Locate the cell with the specified text and output its (X, Y) center coordinate. 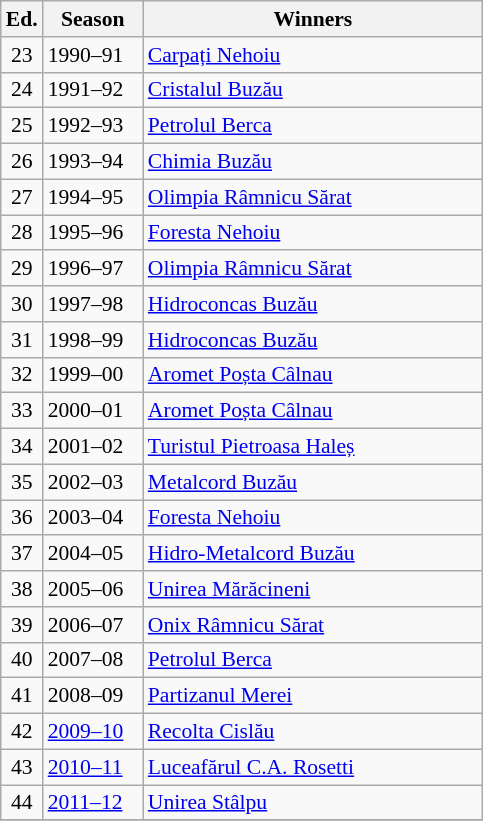
Partizanul Merei (313, 696)
Ed. (22, 19)
27 (22, 197)
2011–12 (93, 803)
Winners (313, 19)
Chimia Buzău (313, 162)
2010–11 (93, 767)
1995–96 (93, 233)
1990–91 (93, 55)
1999–00 (93, 375)
2001–02 (93, 447)
33 (22, 411)
1991–92 (93, 90)
1998–99 (93, 340)
34 (22, 447)
40 (22, 660)
Unirea Mărăcineni (313, 589)
Turistul Pietroasa Haleș (313, 447)
1994–95 (93, 197)
Onix Râmnicu Sărat (313, 625)
26 (22, 162)
32 (22, 375)
44 (22, 803)
38 (22, 589)
43 (22, 767)
30 (22, 304)
Recolta Cislău (313, 732)
39 (22, 625)
2008–09 (93, 696)
1993–94 (93, 162)
2009–10 (93, 732)
24 (22, 90)
2005–06 (93, 589)
31 (22, 340)
Metalcord Buzău (313, 482)
2000–01 (93, 411)
1996–97 (93, 269)
Unirea Stâlpu (313, 803)
42 (22, 732)
Cristalul Buzău (313, 90)
Hidro-Metalcord Buzău (313, 554)
2004–05 (93, 554)
2002–03 (93, 482)
Luceafărul C.A. Rosetti (313, 767)
28 (22, 233)
25 (22, 126)
Season (93, 19)
35 (22, 482)
1992–93 (93, 126)
36 (22, 518)
2003–04 (93, 518)
2007–08 (93, 660)
1997–98 (93, 304)
23 (22, 55)
Carpați Nehoiu (313, 55)
2006–07 (93, 625)
29 (22, 269)
41 (22, 696)
37 (22, 554)
